Locate the cell with the specified text and output its (x, y) center coordinate. 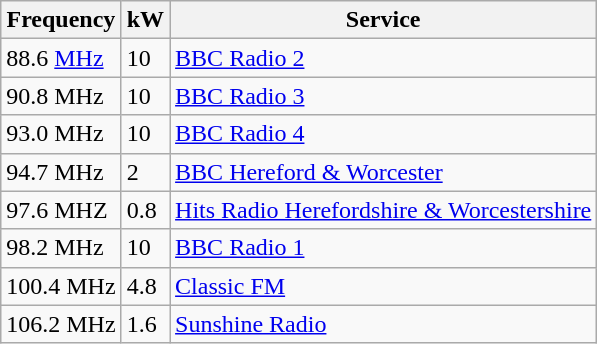
98.2 MHz (61, 248)
94.7 MHz (61, 172)
BBC Radio 1 (384, 248)
BBC Radio 4 (384, 134)
Frequency (61, 20)
97.6 MHZ (61, 210)
4.8 (145, 286)
90.8 MHz (61, 96)
BBC Radio 2 (384, 58)
88.6 MHz (61, 58)
1.6 (145, 324)
BBC Radio 3 (384, 96)
Sunshine Radio (384, 324)
106.2 MHz (61, 324)
Classic FM (384, 286)
2 (145, 172)
Hits Radio Herefordshire & Worcestershire (384, 210)
93.0 MHz (61, 134)
0.8 (145, 210)
Service (384, 20)
kW (145, 20)
BBC Hereford & Worcester (384, 172)
100.4 MHz (61, 286)
